Pinpoint the cell where the given text exists, returning its [x, y] midpoint coordinate. 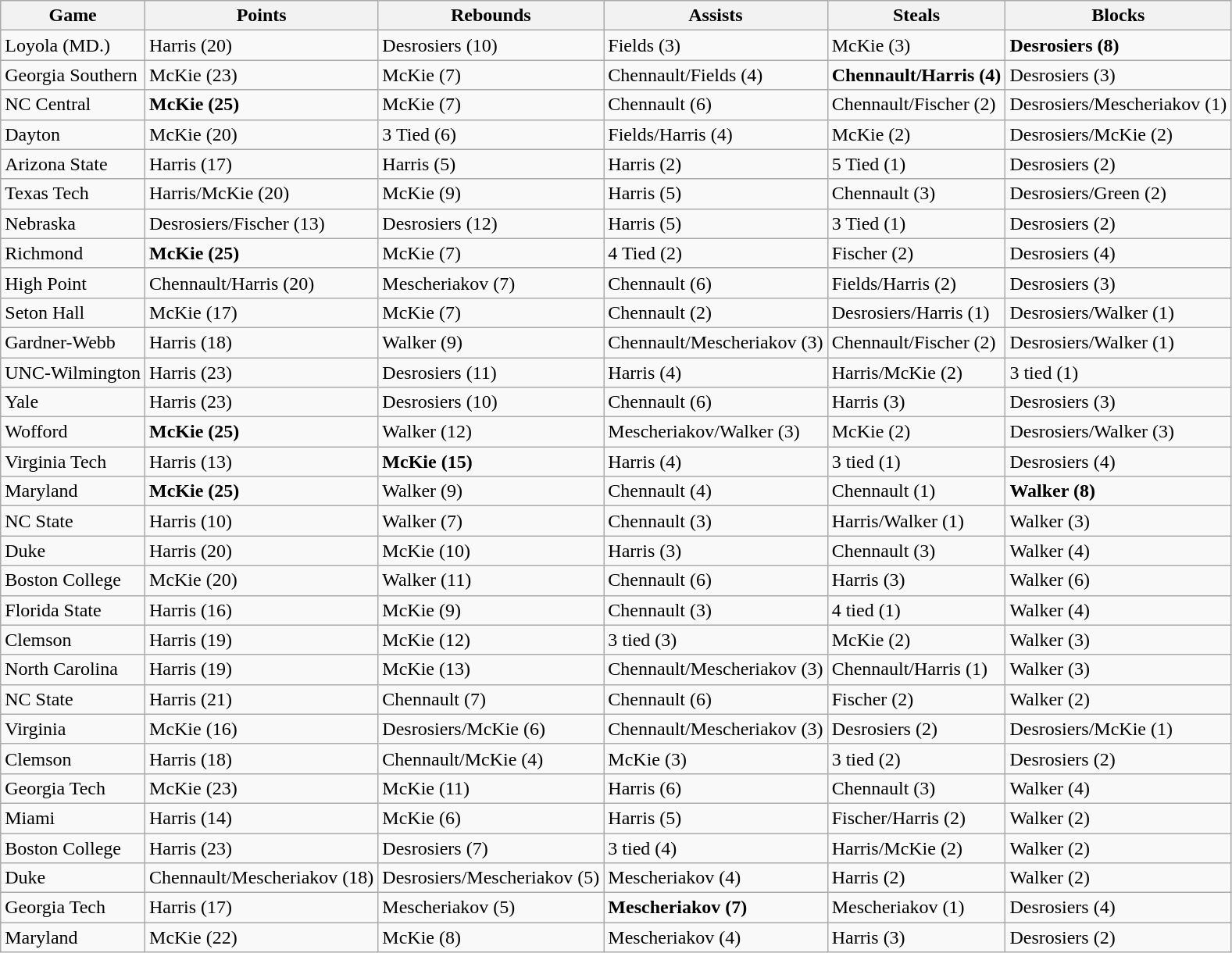
Virginia Tech [73, 462]
Desrosiers (8) [1119, 45]
4 tied (1) [916, 610]
Fields/Harris (2) [916, 283]
Desrosiers (11) [491, 373]
Miami [73, 818]
3 tied (3) [716, 640]
McKie (15) [491, 462]
Harris (10) [262, 521]
Game [73, 16]
Chennault (7) [491, 699]
Mescheriakov (1) [916, 908]
Blocks [1119, 16]
Harris (6) [716, 788]
Desrosiers/McKie (1) [1119, 729]
3 Tied (6) [491, 134]
McKie (16) [262, 729]
Desrosiers/Mescheriakov (1) [1119, 105]
UNC-Wilmington [73, 373]
Harris (21) [262, 699]
Fields/Harris (4) [716, 134]
Seton Hall [73, 312]
Assists [716, 16]
Georgia Southern [73, 75]
3 tied (2) [916, 758]
Harris/McKie (20) [262, 194]
Virginia [73, 729]
High Point [73, 283]
Richmond [73, 253]
Walker (11) [491, 580]
Mescheriakov/Walker (3) [716, 432]
Chennault/Mescheriakov (18) [262, 878]
Gardner-Webb [73, 342]
McKie (8) [491, 937]
McKie (12) [491, 640]
Desrosiers/Green (2) [1119, 194]
Nebraska [73, 223]
Harris (14) [262, 818]
Wofford [73, 432]
McKie (10) [491, 551]
Desrosiers/Harris (1) [916, 312]
Chennault (4) [716, 491]
Points [262, 16]
Chennault/Fields (4) [716, 75]
NC Central [73, 105]
McKie (17) [262, 312]
Chennault/Harris (4) [916, 75]
3 Tied (1) [916, 223]
Loyola (MD.) [73, 45]
Desrosiers/Fischer (13) [262, 223]
Desrosiers (7) [491, 848]
Desrosiers/McKie (2) [1119, 134]
Mescheriakov (5) [491, 908]
Chennault/Harris (1) [916, 669]
Fischer/Harris (2) [916, 818]
Chennault (2) [716, 312]
Walker (12) [491, 432]
4 Tied (2) [716, 253]
McKie (22) [262, 937]
Steals [916, 16]
Desrosiers/Walker (3) [1119, 432]
McKie (13) [491, 669]
Rebounds [491, 16]
Harris/Walker (1) [916, 521]
Desrosiers/Mescheriakov (5) [491, 878]
Chennault/McKie (4) [491, 758]
McKie (11) [491, 788]
Yale [73, 402]
Fields (3) [716, 45]
5 Tied (1) [916, 164]
Dayton [73, 134]
Texas Tech [73, 194]
Harris (13) [262, 462]
Walker (8) [1119, 491]
3 tied (4) [716, 848]
Chennault/Harris (20) [262, 283]
Walker (7) [491, 521]
Desrosiers (12) [491, 223]
Harris (16) [262, 610]
Desrosiers/McKie (6) [491, 729]
McKie (6) [491, 818]
North Carolina [73, 669]
Walker (6) [1119, 580]
Chennault (1) [916, 491]
Florida State [73, 610]
Arizona State [73, 164]
